Extract the [x, y] coordinate from the center of the cell holding the provided text.  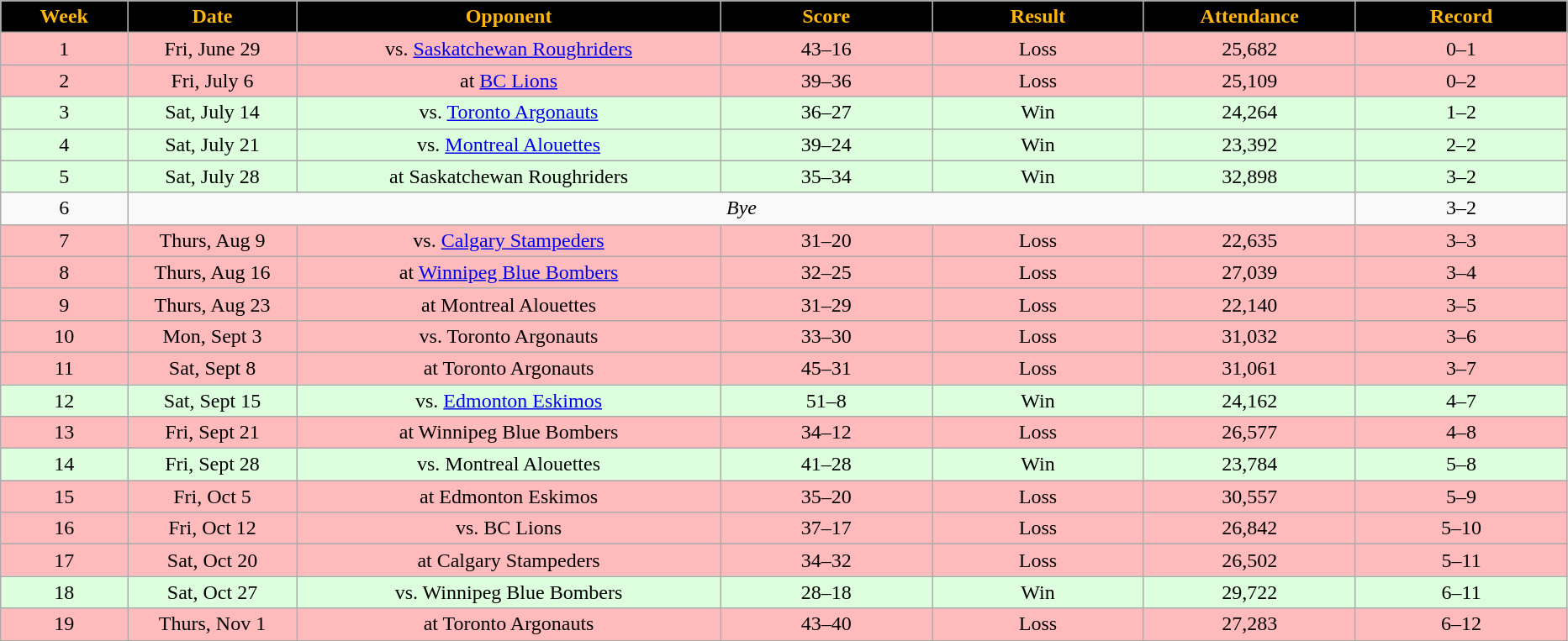
vs. Edmonton Eskimos [509, 401]
at BC Lions [509, 81]
5–9 [1461, 497]
11 [64, 368]
31,032 [1249, 336]
22,140 [1249, 304]
51–8 [826, 401]
31–29 [826, 304]
3–4 [1461, 272]
3–7 [1461, 368]
3–5 [1461, 304]
Opponent [509, 17]
Result [1038, 17]
26,842 [1249, 528]
6–11 [1461, 592]
Date [212, 17]
2–2 [1461, 144]
43–40 [826, 624]
13 [64, 433]
32–25 [826, 272]
Sat, Oct 20 [212, 560]
1–2 [1461, 113]
9 [64, 304]
4–7 [1461, 401]
Sat, Sept 8 [212, 368]
at Calgary Stampeders [509, 560]
12 [64, 401]
27,039 [1249, 272]
Thurs, Nov 1 [212, 624]
31,061 [1249, 368]
31–20 [826, 240]
vs. BC Lions [509, 528]
Fri, Sept 21 [212, 433]
2 [64, 81]
34–12 [826, 433]
Week [64, 17]
Bye [742, 208]
25,682 [1249, 49]
39–36 [826, 81]
Fri, Oct 12 [212, 528]
43–16 [826, 49]
vs. Saskatchewan Roughriders [509, 49]
24,264 [1249, 113]
10 [64, 336]
24,162 [1249, 401]
35–34 [826, 176]
19 [64, 624]
34–32 [826, 560]
8 [64, 272]
27,283 [1249, 624]
26,577 [1249, 433]
14 [64, 465]
28–18 [826, 592]
Score [826, 17]
32,898 [1249, 176]
26,502 [1249, 560]
at Montreal Alouettes [509, 304]
4–8 [1461, 433]
Sat, Sept 15 [212, 401]
3 [64, 113]
5–8 [1461, 465]
35–20 [826, 497]
3–6 [1461, 336]
45–31 [826, 368]
36–27 [826, 113]
39–24 [826, 144]
15 [64, 497]
17 [64, 560]
Fri, July 6 [212, 81]
1 [64, 49]
Fri, June 29 [212, 49]
vs. Winnipeg Blue Bombers [509, 592]
22,635 [1249, 240]
18 [64, 592]
3–3 [1461, 240]
16 [64, 528]
0–1 [1461, 49]
4 [64, 144]
Record [1461, 17]
5–10 [1461, 528]
Fri, Oct 5 [212, 497]
5 [64, 176]
37–17 [826, 528]
25,109 [1249, 81]
Thurs, Aug 9 [212, 240]
Sat, Oct 27 [212, 592]
0–2 [1461, 81]
23,784 [1249, 465]
Mon, Sept 3 [212, 336]
Sat, July 21 [212, 144]
23,392 [1249, 144]
Attendance [1249, 17]
6 [64, 208]
7 [64, 240]
30,557 [1249, 497]
at Edmonton Eskimos [509, 497]
at Saskatchewan Roughriders [509, 176]
5–11 [1461, 560]
41–28 [826, 465]
6–12 [1461, 624]
33–30 [826, 336]
Sat, July 14 [212, 113]
Thurs, Aug 23 [212, 304]
vs. Calgary Stampeders [509, 240]
Sat, July 28 [212, 176]
Fri, Sept 28 [212, 465]
29,722 [1249, 592]
Thurs, Aug 16 [212, 272]
